Search for the cell housing the specified text and yield its (x, y) center coordinate. 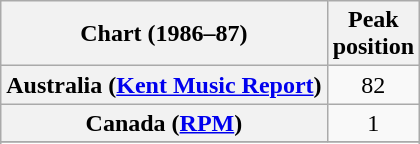
82 (373, 85)
Australia (Kent Music Report) (164, 85)
Chart (1986–87) (164, 34)
1 (373, 123)
Canada (RPM) (164, 123)
Peakposition (373, 34)
